Provide the (x, y) coordinate of the cell's center where the given text is located.  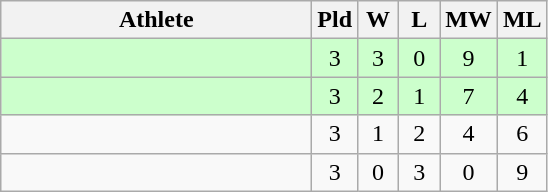
MW (469, 20)
Athlete (156, 20)
W (378, 20)
6 (522, 134)
ML (522, 20)
7 (469, 96)
Pld (335, 20)
L (420, 20)
